Pinpoint the cell where the given text exists, returning its [x, y] midpoint coordinate. 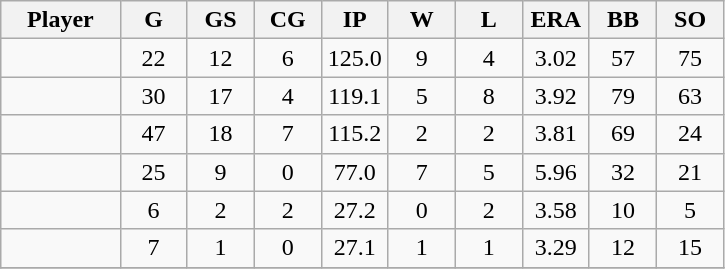
119.1 [354, 96]
G [154, 20]
75 [690, 58]
30 [154, 96]
15 [690, 248]
5.96 [556, 172]
25 [154, 172]
GS [220, 20]
L [488, 20]
79 [622, 96]
3.29 [556, 248]
69 [622, 134]
ERA [556, 20]
57 [622, 58]
24 [690, 134]
8 [488, 96]
18 [220, 134]
3.92 [556, 96]
27.2 [354, 210]
IP [354, 20]
17 [220, 96]
3.81 [556, 134]
10 [622, 210]
Player [60, 20]
115.2 [354, 134]
47 [154, 134]
27.1 [354, 248]
BB [622, 20]
63 [690, 96]
SO [690, 20]
32 [622, 172]
22 [154, 58]
3.58 [556, 210]
21 [690, 172]
77.0 [354, 172]
3.02 [556, 58]
125.0 [354, 58]
CG [288, 20]
W [422, 20]
